Pinpoint the cell where the given text exists, returning its (X, Y) midpoint coordinate. 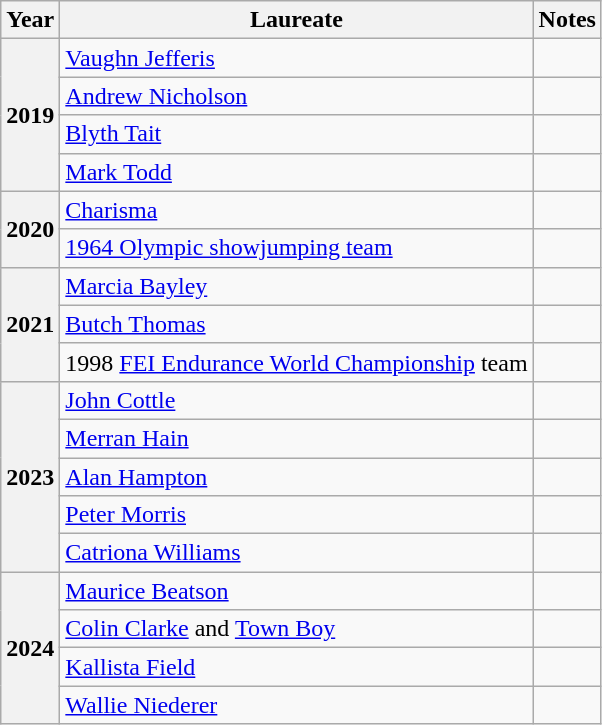
Catriona Williams (296, 553)
Colin Clarke and Town Boy (296, 629)
Alan Hampton (296, 477)
Laureate (296, 20)
2024 (30, 648)
2019 (30, 115)
Kallista Field (296, 667)
Merran Hain (296, 438)
Mark Todd (296, 172)
Blyth Tait (296, 134)
Marcia Bayley (296, 286)
Vaughn Jefferis (296, 58)
John Cottle (296, 400)
1998 FEI Endurance World Championship team (296, 362)
2023 (30, 476)
Notes (567, 20)
Wallie Niederer (296, 705)
Butch Thomas (296, 324)
Charisma (296, 210)
Maurice Beatson (296, 591)
Peter Morris (296, 515)
1964 Olympic showjumping team (296, 248)
Andrew Nicholson (296, 96)
Year (30, 20)
2021 (30, 324)
2020 (30, 229)
